Return the (x, y) coordinate for the center point of the cell that contains the specified text.  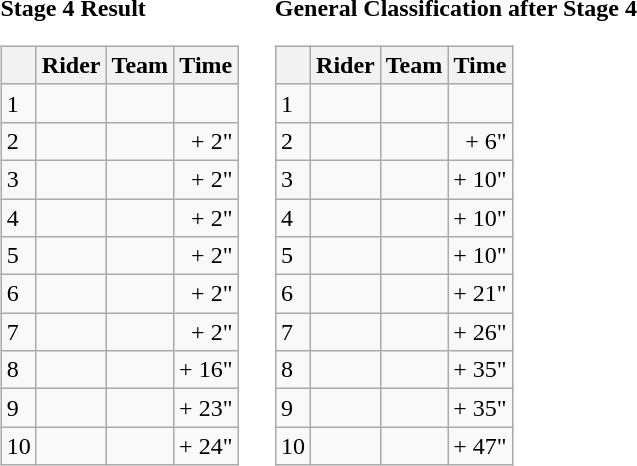
+ 24" (206, 446)
+ 47" (480, 446)
+ 16" (206, 370)
+ 21" (480, 294)
+ 6" (480, 141)
+ 23" (206, 408)
+ 26" (480, 332)
